Scan for the cell matching the given text and deliver its (x, y) coordinate at center. 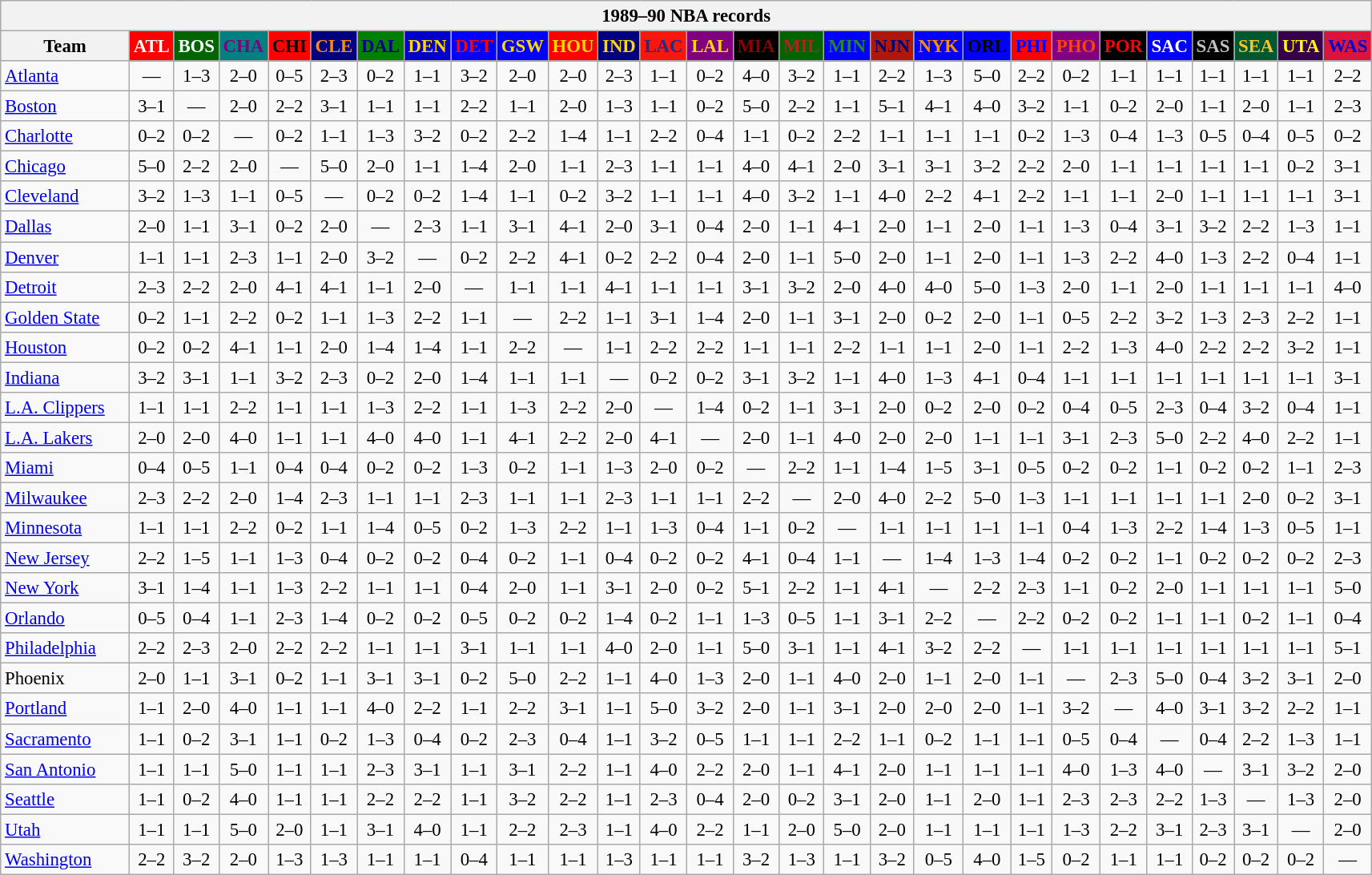
ATL (151, 46)
PHO (1076, 46)
UTA (1301, 46)
MIL (802, 46)
CHA (243, 46)
MIN (847, 46)
Portland (66, 709)
Chicago (66, 167)
CLE (333, 46)
IND (619, 46)
New York (66, 588)
Phoenix (66, 679)
SAS (1213, 46)
LAC (663, 46)
L.A. Clippers (66, 408)
DEN (428, 46)
L.A. Lakers (66, 437)
GSW (522, 46)
POR (1123, 46)
ORL (987, 46)
NJN (892, 46)
New Jersey (66, 558)
HOU (573, 46)
LAL (710, 46)
WAS (1348, 46)
BOS (196, 46)
Detroit (66, 287)
Atlanta (66, 76)
Miami (66, 468)
Denver (66, 257)
Sacramento (66, 739)
Milwaukee (66, 498)
CHI (289, 46)
Boston (66, 107)
Team (66, 46)
DET (474, 46)
San Antonio (66, 769)
MIA (756, 46)
Philadelphia (66, 648)
Houston (66, 347)
Golden State (66, 317)
Indiana (66, 377)
SAC (1169, 46)
Charlotte (66, 136)
Washington (66, 860)
Minnesota (66, 528)
Seattle (66, 799)
Cleveland (66, 196)
NYK (939, 46)
Orlando (66, 619)
SEA (1256, 46)
1989–90 NBA records (686, 16)
Dallas (66, 227)
DAL (381, 46)
Utah (66, 829)
PHI (1032, 46)
